Locate the cell with the specified text and output its [x, y] center coordinate. 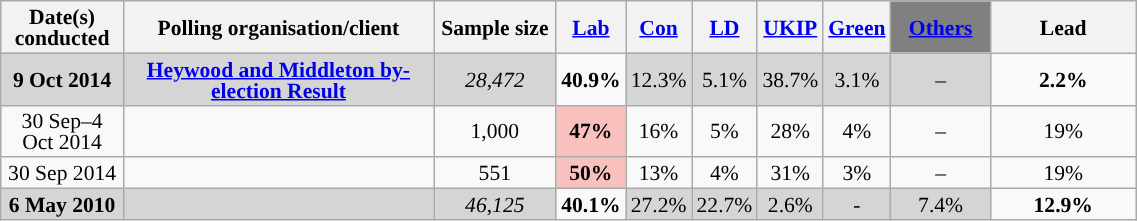
Heywood and Middleton by-election Result [278, 79]
9 Oct 2014 [62, 79]
16% [659, 131]
13% [659, 174]
27.2% [659, 204]
3% [856, 174]
2.2% [1064, 79]
46,125 [496, 204]
551 [496, 174]
28% [790, 131]
38.7% [790, 79]
40.9% [590, 79]
31% [790, 174]
Con [659, 27]
2.6% [790, 204]
- [856, 204]
50% [590, 174]
3.1% [856, 79]
5.1% [725, 79]
30 Sep 2014 [62, 174]
LD [725, 27]
28,472 [496, 79]
12.9% [1064, 204]
22.7% [725, 204]
1,000 [496, 131]
30 Sep–4 Oct 2014 [62, 131]
Sample size [496, 27]
Lead [1064, 27]
UKIP [790, 27]
12.3% [659, 79]
47% [590, 131]
Polling organisation/client [278, 27]
Green [856, 27]
Date(s)conducted [62, 27]
5% [725, 131]
40.1% [590, 204]
Lab [590, 27]
7.4% [941, 204]
6 May 2010 [62, 204]
Others [941, 27]
